Identify which cell holds the provided text, then report its [X, Y] central coordinate. 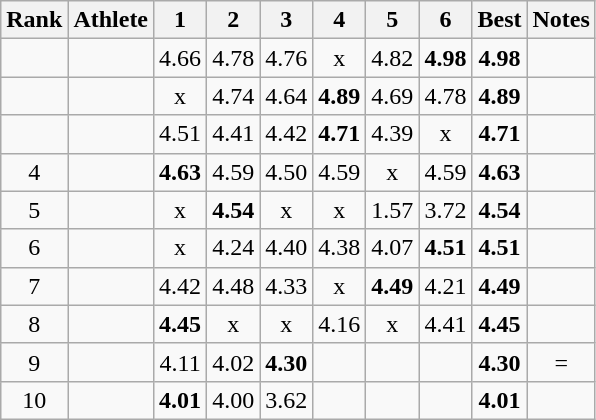
4.38 [340, 248]
1.57 [392, 210]
3.72 [446, 210]
4.21 [446, 286]
4.48 [234, 286]
4.16 [340, 324]
4.66 [180, 58]
4.02 [234, 362]
4.64 [286, 96]
4.69 [392, 96]
4.33 [286, 286]
3.62 [286, 400]
4.76 [286, 58]
Rank [34, 20]
7 [34, 286]
4.24 [234, 248]
9 [34, 362]
1 [180, 20]
4.11 [180, 362]
Athlete [111, 20]
8 [34, 324]
4.07 [392, 248]
4.74 [234, 96]
Notes [561, 20]
2 [234, 20]
4.00 [234, 400]
3 [286, 20]
4.40 [286, 248]
= [561, 362]
10 [34, 400]
4.50 [286, 172]
Best [500, 20]
4.82 [392, 58]
4.39 [392, 134]
